Scan for the cell matching the given text and deliver its [x, y] coordinate at center. 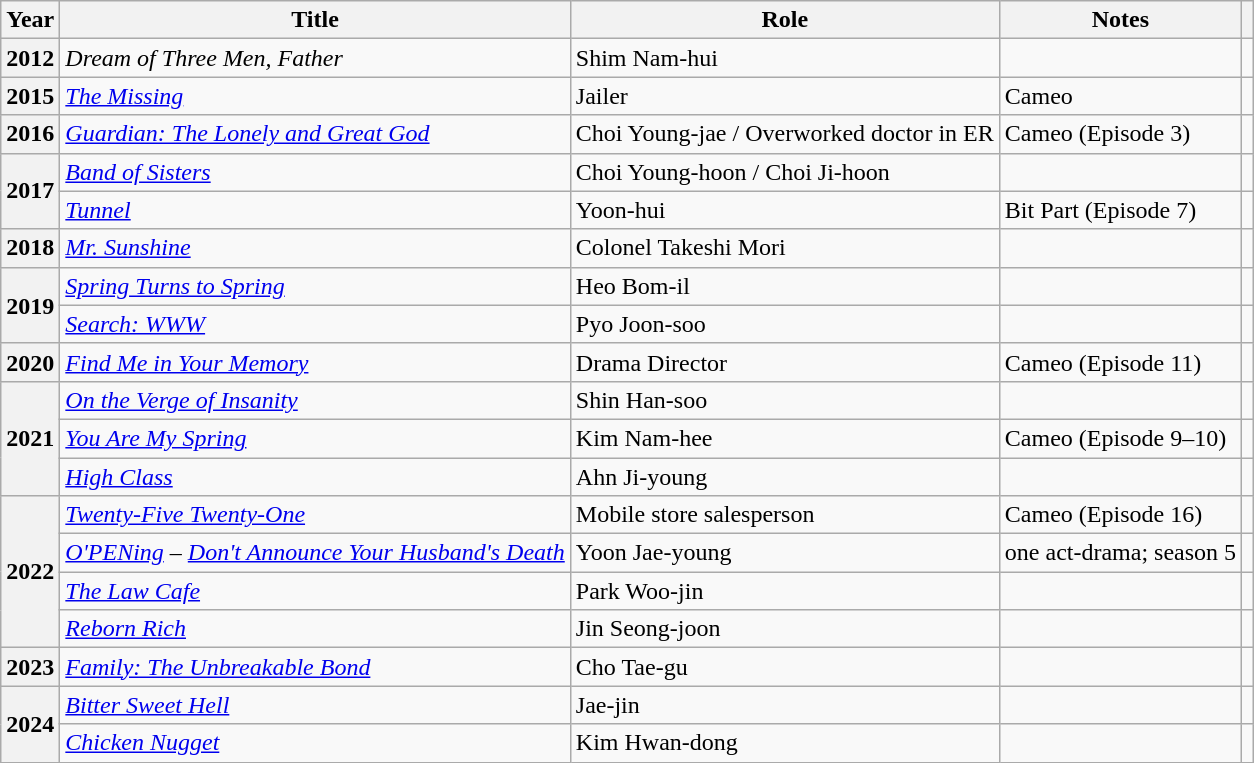
Bit Part (Episode 7) [1120, 210]
2015 [30, 96]
2024 [30, 724]
Kim Nam-hee [784, 438]
Kim Hwan-dong [784, 743]
Yoon-hui [784, 210]
2023 [30, 667]
Notes [1120, 20]
Twenty-Five Twenty-One [315, 515]
Cameo (Episode 11) [1120, 362]
Cho Tae-gu [784, 667]
Title [315, 20]
Reborn Rich [315, 629]
Cameo (Episode 3) [1120, 134]
2019 [30, 305]
Cameo (Episode 9–10) [1120, 438]
Chicken Nugget [315, 743]
Jae-jin [784, 705]
2022 [30, 572]
Mr. Sunshine [315, 248]
Find Me in Your Memory [315, 362]
You Are My Spring [315, 438]
Yoon Jae-young [784, 553]
Cameo (Episode 16) [1120, 515]
Mobile store salesperson [784, 515]
2021 [30, 438]
Heo Bom-il [784, 286]
Jailer [784, 96]
O'PENing – Don't Announce Your Husband's Death [315, 553]
Colonel Takeshi Mori [784, 248]
The Missing [315, 96]
Year [30, 20]
Spring Turns to Spring [315, 286]
one act-drama; season 5 [1120, 553]
Role [784, 20]
Search: WWW [315, 324]
Drama Director [784, 362]
On the Verge of Insanity [315, 400]
Pyo Joon-soo [784, 324]
2012 [30, 58]
Park Woo-jin [784, 591]
Family: The Unbreakable Bond [315, 667]
High Class [315, 477]
The Law Cafe [315, 591]
Bitter Sweet Hell [315, 705]
Choi Young-jae / Overworked doctor in ER [784, 134]
2017 [30, 191]
Jin Seong-joon [784, 629]
Dream of Three Men, Father [315, 58]
Ahn Ji-young [784, 477]
2020 [30, 362]
2018 [30, 248]
Cameo [1120, 96]
2016 [30, 134]
Choi Young-hoon / Choi Ji-hoon [784, 172]
Shim Nam-hui [784, 58]
Tunnel [315, 210]
Band of Sisters [315, 172]
Shin Han-soo [784, 400]
Guardian: The Lonely and Great God [315, 134]
